Return the (x, y) coordinate for the center point of the cell that contains the specified text.  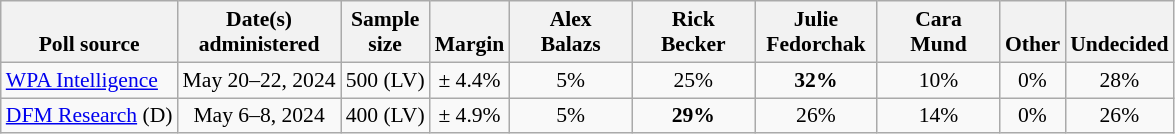
32% (816, 80)
Samplesize (386, 32)
May 20–22, 2024 (260, 80)
10% (938, 80)
28% (1119, 80)
29% (694, 116)
25% (694, 80)
CaraMund (938, 32)
WPA Intelligence (90, 80)
AlexBalazs (570, 32)
Date(s)administered (260, 32)
14% (938, 116)
Other (1032, 32)
± 4.9% (470, 116)
Margin (470, 32)
Poll source (90, 32)
± 4.4% (470, 80)
500 (LV) (386, 80)
May 6–8, 2024 (260, 116)
400 (LV) (386, 116)
DFM Research (D) (90, 116)
Undecided (1119, 32)
RickBecker (694, 32)
JulieFedorchak (816, 32)
